From the cell containing the given text, extract its center point as (X, Y) coordinate. 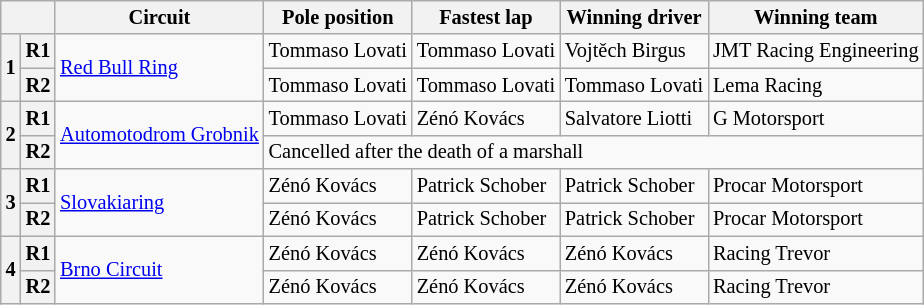
Cancelled after the death of a marshall (594, 152)
Brno Circuit (159, 270)
Pole position (338, 17)
Fastest lap (486, 17)
G Motorsport (816, 118)
2 (11, 134)
JMT Racing Engineering (816, 51)
Vojtěch Birgus (634, 51)
Slovakiaring (159, 202)
Salvatore Liotti (634, 118)
3 (11, 202)
Lema Racing (816, 85)
Automotodrom Grobnik (159, 134)
1 (11, 68)
Red Bull Ring (159, 68)
Winning team (816, 17)
4 (11, 270)
Winning driver (634, 17)
Circuit (159, 17)
